Identify which cell holds the provided text, then report its [X, Y] central coordinate. 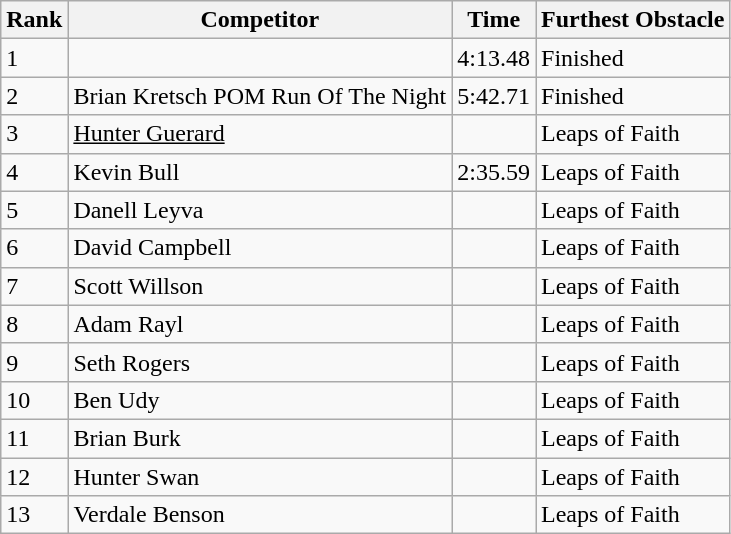
Competitor [260, 20]
Adam Rayl [260, 324]
6 [34, 248]
Time [494, 20]
Brian Kretsch POM Run Of The Night [260, 96]
7 [34, 286]
2:35.59 [494, 172]
Hunter Swan [260, 477]
5 [34, 210]
4 [34, 172]
13 [34, 515]
1 [34, 58]
12 [34, 477]
11 [34, 438]
9 [34, 362]
10 [34, 400]
Danell Leyva [260, 210]
5:42.71 [494, 96]
Brian Burk [260, 438]
Ben Udy [260, 400]
Scott Willson [260, 286]
Kevin Bull [260, 172]
2 [34, 96]
Furthest Obstacle [633, 20]
3 [34, 134]
4:13.48 [494, 58]
Hunter Guerard [260, 134]
Rank [34, 20]
Verdale Benson [260, 515]
Seth Rogers [260, 362]
David Campbell [260, 248]
8 [34, 324]
